Detect which cell encompasses the target text, then output its (x, y) center coordinate. 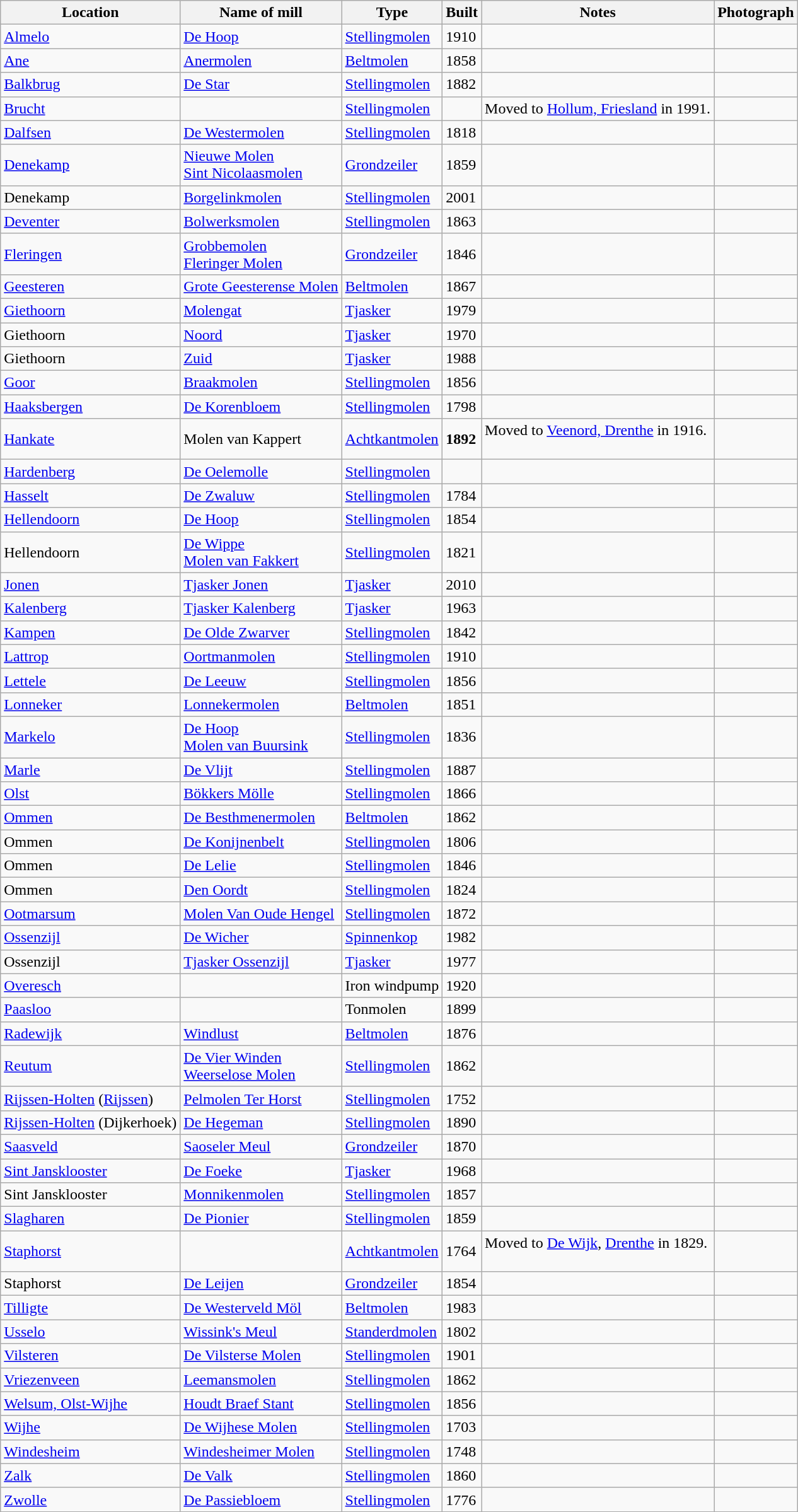
1882 (462, 84)
Haaksbergen (91, 407)
Vilsteren (91, 1356)
Type (392, 13)
Name of mill (261, 13)
1806 (462, 842)
Den Oordt (261, 890)
De Vilsterse Molen (261, 1356)
Almelo (91, 37)
1858 (462, 61)
Monnikenmolen (261, 1195)
Standerdmolen (392, 1332)
1983 (462, 1308)
Zuid (261, 359)
De Konijnenbelt (261, 842)
De Olde Zwarver (261, 632)
De Foeke (261, 1171)
Wissink's Meul (261, 1332)
De Vier WindenWeerselose Molen (261, 1066)
1818 (462, 132)
Windlust (261, 1033)
1920 (462, 986)
Kalenberg (91, 608)
Built (462, 13)
Braakmolen (261, 383)
Geesteren (91, 286)
1824 (462, 890)
1876 (462, 1033)
De Pionier (261, 1219)
Moved to Veenord, Drenthe in 1916. (598, 439)
1872 (462, 914)
Molengat (261, 310)
De Westerveld Möl (261, 1308)
De WippeMolen van Fakkert (261, 552)
Moved to Hollum, Friesland in 1991. (598, 108)
De Leijen (261, 1284)
Zalk (91, 1475)
1748 (462, 1451)
1963 (462, 608)
1899 (462, 1009)
Lonneker (91, 704)
Bökkers Mölle (261, 794)
1866 (462, 794)
1703 (462, 1428)
Moved to De Wijk, Drenthe in 1829. (598, 1251)
Hardenberg (91, 472)
Lettele (91, 680)
Borgelinkmolen (261, 197)
De Korenbloem (261, 407)
1968 (462, 1171)
Windesheim (91, 1451)
Molen van Kappert (261, 439)
1892 (462, 439)
Tjasker Jonen (261, 584)
Kampen (91, 632)
De Wicher (261, 938)
Windesheimer Molen (261, 1451)
Hasselt (91, 496)
Tilligte (91, 1308)
De Oelemolle (261, 472)
1842 (462, 632)
Vriezenveen (91, 1380)
Lonnekermolen (261, 704)
Ootmarsum (91, 914)
Markelo (91, 736)
1764 (462, 1251)
De Vlijt (261, 770)
Jonen (91, 584)
De HoopMolen van Buursink (261, 736)
GrobbemolenFleringer Molen (261, 253)
2001 (462, 197)
1821 (462, 552)
De Zwaluw (261, 496)
De Westermolen (261, 132)
Balkbrug (91, 84)
Paasloo (91, 1009)
Houdt Braef Stant (261, 1404)
1901 (462, 1356)
Reutum (91, 1066)
Leemansmolen (261, 1380)
Slagharen (91, 1219)
Saoseler Meul (261, 1146)
Iron windpump (392, 986)
Overesch (91, 986)
Brucht (91, 108)
1977 (462, 962)
Rijssen-Holten (Dijkerhoek) (91, 1122)
Bolwerksmolen (261, 221)
Ane (91, 61)
De Wijhese Molen (261, 1428)
1979 (462, 310)
Dalfsen (91, 132)
Usselo (91, 1332)
1863 (462, 221)
Molen Van Oude Hengel (261, 914)
De Hegeman (261, 1122)
Radewijk (91, 1033)
1988 (462, 359)
1870 (462, 1146)
1867 (462, 286)
1752 (462, 1098)
1887 (462, 770)
1890 (462, 1122)
De Passiebloem (261, 1499)
Notes (598, 13)
Welsum, Olst-Wijhe (91, 1404)
Saasveld (91, 1146)
Deventer (91, 221)
Location (91, 13)
Nieuwe MolenSint Nicolaasmolen (261, 165)
1857 (462, 1195)
Oortmanmolen (261, 656)
Olst (91, 794)
Hankate (91, 439)
Rijssen-Holten (Rijssen) (91, 1098)
1851 (462, 704)
Goor (91, 383)
1784 (462, 496)
Grote Geesterense Molen (261, 286)
Spinnenkop (392, 938)
Noord (261, 335)
De Valk (261, 1475)
Pelmolen Ter Horst (261, 1098)
Zwolle (91, 1499)
Fleringen (91, 253)
Lattrop (91, 656)
Tjasker Ossenzijl (261, 962)
1982 (462, 938)
Photograph (756, 13)
1970 (462, 335)
Marle (91, 770)
1776 (462, 1499)
De Lelie (261, 866)
De Leeuw (261, 680)
1802 (462, 1332)
Tonmolen (392, 1009)
1860 (462, 1475)
De Besthmenermolen (261, 818)
1798 (462, 407)
Tjasker Kalenberg (261, 608)
De Star (261, 84)
1836 (462, 736)
Wijhe (91, 1428)
2010 (462, 584)
Anermolen (261, 61)
